Output the (X, Y) coordinate of the center of the cell containing the given text.  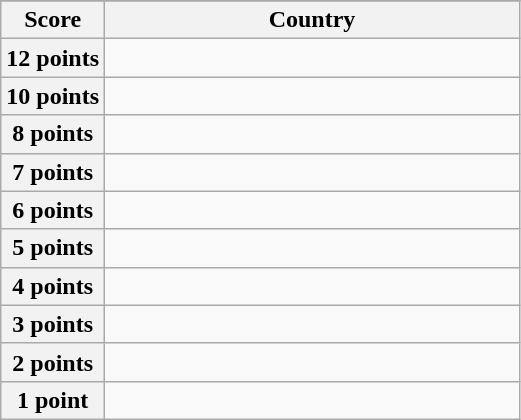
Score (53, 20)
1 point (53, 400)
Country (312, 20)
4 points (53, 286)
7 points (53, 172)
2 points (53, 362)
3 points (53, 324)
12 points (53, 58)
6 points (53, 210)
8 points (53, 134)
5 points (53, 248)
10 points (53, 96)
